Detect which cell encompasses the target text, then output its [X, Y] center coordinate. 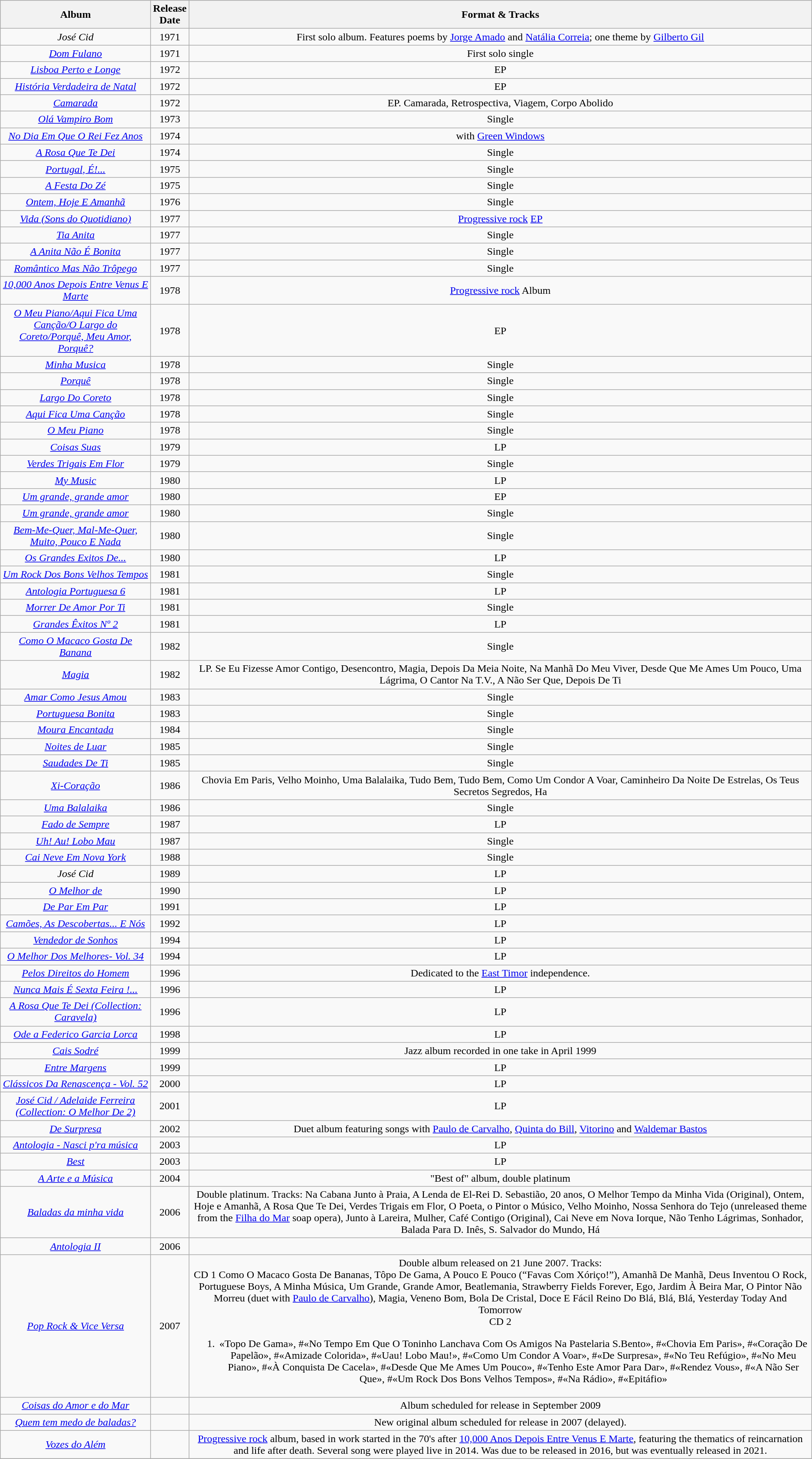
2007 [170, 1326]
Grandes Êxitos Nº 2 [75, 624]
Ode a Federico Garcia Lorca [75, 1034]
Quem tem medo de baladas? [75, 1422]
Coisas Suas [75, 447]
História Verdadeira de Natal [75, 86]
Camões, As Descobertas... E Nós [75, 923]
10,000 Anos Depois Entre Venus E Marte [75, 291]
A Festa Do Zé [75, 185]
Xi-Coração [75, 785]
Dom Fulano [75, 53]
Dedicated to the East Timor independence. [501, 973]
1988 [170, 858]
Cai Neve Em Nova York [75, 858]
2000 [170, 1084]
1992 [170, 923]
O Meu Piano/Aqui Fica Uma Canção/O Largo do Coreto/Porquê, Meu Amor, Porquê? [75, 331]
Best [75, 1162]
A Rosa Que Te Dei (Collection: Caravela) [75, 1012]
Como O Macaco Gosta De Banana [75, 647]
Olá Vampiro Bom [75, 119]
Progressive rock Album [501, 291]
EP. Camarada, Retrospectiva, Viagem, Corpo Abolido [501, 103]
Porquê [75, 381]
1990 [170, 891]
Nunca Mais É Sexta Feira !... [75, 989]
My Music [75, 480]
A Rosa Que Te Dei [75, 152]
Magia [75, 674]
1998 [170, 1034]
First solo album. Features poems by Jorge Amado and Natália Correia; one theme by Gilberto Gil [501, 37]
2004 [170, 1178]
Jazz album recorded in one take in April 1999 [501, 1051]
Coisas do Amor e do Mar [75, 1406]
Tia Anita [75, 235]
Fado de Sempre [75, 824]
Aqui Fica Uma Canção [75, 414]
Entre Margens [75, 1067]
1976 [170, 202]
Um Rock Dos Bons Velhos Tempos [75, 575]
Verdes Trigais Em Flor [75, 463]
1973 [170, 119]
Morrer De Amor Por Ti [75, 608]
Vozes do Além [75, 1444]
No Dia Em Que O Rei Fez Anos [75, 136]
Ontem, Hoje E Amanhã [75, 202]
Os Grandes Exitos De... [75, 558]
Antologia - Nasci p'ra música [75, 1145]
Baladas da minha vida [75, 1213]
"Best of" album, double platinum [501, 1178]
Clássicos Da Renascença - Vol. 52 [75, 1084]
Pelos Direitos do Homem [75, 973]
Uma Balalaika [75, 808]
Album scheduled for release in September 2009 [501, 1406]
Cais Sodré [75, 1051]
Format & Tracks [501, 15]
Vida (Sons do Quotidiano) [75, 218]
Camarada [75, 103]
New original album scheduled for release in 2007 (delayed). [501, 1422]
First solo single [501, 53]
Noites de Luar [75, 746]
1989 [170, 874]
Antologia Portuguesa 6 [75, 591]
1984 [170, 730]
Romântico Mas Não Trôpego [75, 268]
O Meu Piano [75, 430]
Minha Musica [75, 365]
2001 [170, 1106]
Moura Encantada [75, 730]
Portugal, É!... [75, 169]
ReleaseDate [170, 15]
Vendedor de Sonhos [75, 940]
Duet album featuring songs with Paulo de Carvalho, Quinta do Bill, Vitorino and Waldemar Bastos [501, 1129]
De Surpresa [75, 1129]
Saudades De Ti [75, 763]
Pop Rock & Vice Versa [75, 1326]
Album [75, 15]
Portuguesa Bonita [75, 713]
Bem-Me-Quer, Mal-Me-Quer, Muito, Pouco E Nada [75, 536]
O Melhor Dos Melhores- Vol. 34 [75, 956]
with Green Windows [501, 136]
Lisboa Perto e Longe [75, 70]
Largo Do Coreto [75, 398]
1991 [170, 907]
Uh! Au! Lobo Mau [75, 841]
Progressive rock EP [501, 218]
O Melhor de [75, 891]
2002 [170, 1129]
De Par Em Par [75, 907]
Amar Como Jesus Amou [75, 697]
A Anita Não É Bonita [75, 252]
José Cid / Adelaide Ferreira (Collection: O Melhor De 2) [75, 1106]
Antologia II [75, 1246]
A Arte e a Música [75, 1178]
